Search for the cell housing the specified text and yield its [x, y] center coordinate. 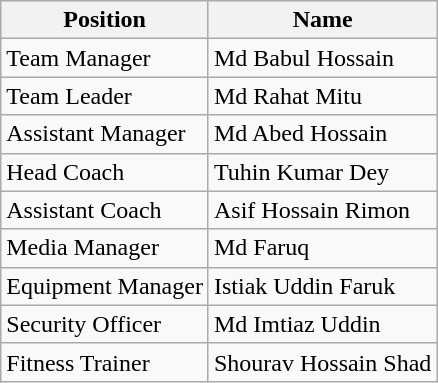
Shourav Hossain Shad [322, 362]
Position [105, 20]
Head Coach [105, 172]
Md Faruq [322, 248]
Md Imtiaz Uddin [322, 324]
Team Manager [105, 58]
Md Abed Hossain [322, 134]
Security Officer [105, 324]
Fitness Trainer [105, 362]
Md Rahat Mitu [322, 96]
Istiak Uddin Faruk [322, 286]
Tuhin Kumar Dey [322, 172]
Md Babul Hossain [322, 58]
Equipment Manager [105, 286]
Team Leader [105, 96]
Assistant Coach [105, 210]
Assistant Manager [105, 134]
Asif Hossain Rimon [322, 210]
Media Manager [105, 248]
Name [322, 20]
